Return the (X, Y) coordinate for the center point of the cell that contains the specified text.  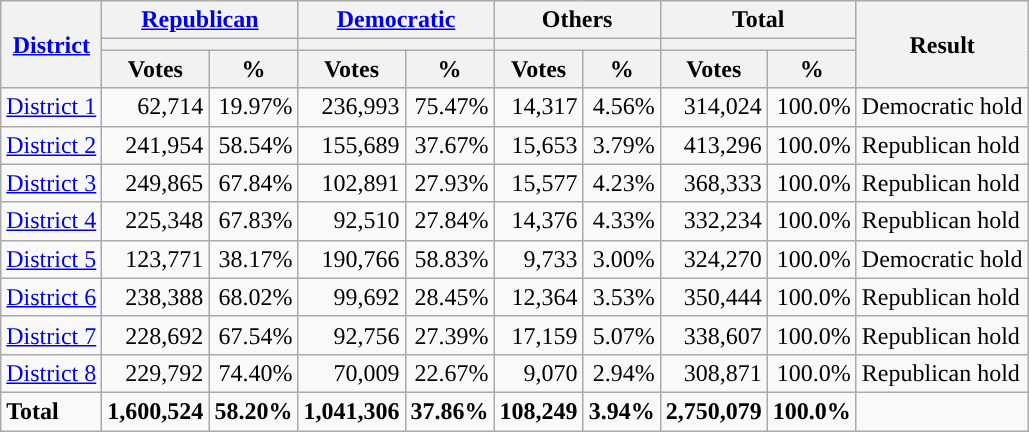
15,653 (538, 145)
68.02% (254, 297)
27.84% (450, 221)
123,771 (156, 259)
28.45% (450, 297)
58.83% (450, 259)
5.07% (622, 335)
62,714 (156, 107)
190,766 (352, 259)
238,388 (156, 297)
2,750,079 (714, 411)
27.39% (450, 335)
236,993 (352, 107)
14,317 (538, 107)
District 7 (52, 335)
228,692 (156, 335)
4.33% (622, 221)
102,891 (352, 183)
1,041,306 (352, 411)
338,607 (714, 335)
67.84% (254, 183)
413,296 (714, 145)
58.20% (254, 411)
92,510 (352, 221)
37.86% (450, 411)
350,444 (714, 297)
District 3 (52, 183)
38.17% (254, 259)
324,270 (714, 259)
70,009 (352, 373)
308,871 (714, 373)
District 8 (52, 373)
99,692 (352, 297)
22.67% (450, 373)
314,024 (714, 107)
Result (942, 44)
District (52, 44)
Others (577, 20)
1,600,524 (156, 411)
67.54% (254, 335)
3.53% (622, 297)
67.83% (254, 221)
9,070 (538, 373)
3.79% (622, 145)
3.00% (622, 259)
155,689 (352, 145)
19.97% (254, 107)
4.56% (622, 107)
17,159 (538, 335)
12,364 (538, 297)
58.54% (254, 145)
District 1 (52, 107)
Democratic (396, 20)
2.94% (622, 373)
14,376 (538, 221)
3.94% (622, 411)
District 4 (52, 221)
241,954 (156, 145)
27.93% (450, 183)
Republican (200, 20)
15,577 (538, 183)
74.40% (254, 373)
368,333 (714, 183)
108,249 (538, 411)
92,756 (352, 335)
332,234 (714, 221)
District 6 (52, 297)
4.23% (622, 183)
District 5 (52, 259)
District 2 (52, 145)
9,733 (538, 259)
225,348 (156, 221)
75.47% (450, 107)
229,792 (156, 373)
249,865 (156, 183)
37.67% (450, 145)
